Provide the [x, y] coordinate of the cell's center where the given text is located.  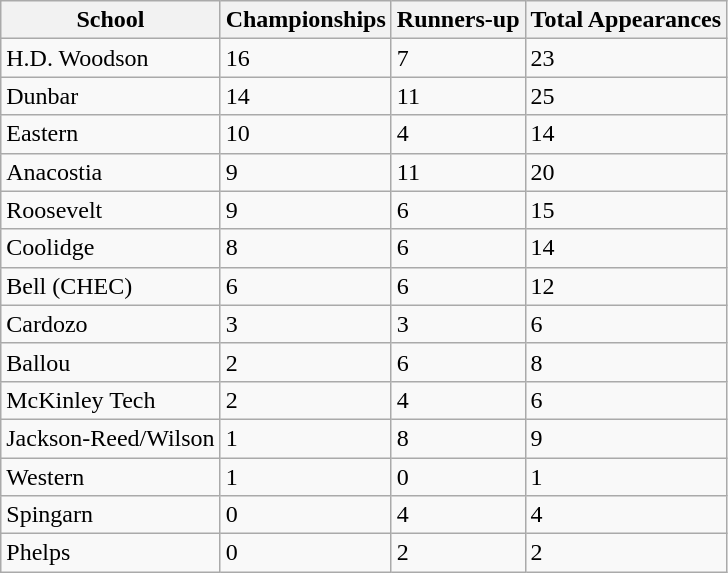
7 [458, 58]
Eastern [110, 134]
12 [626, 286]
15 [626, 210]
Western [110, 477]
Roosevelt [110, 210]
Total Appearances [626, 20]
23 [626, 58]
Coolidge [110, 248]
16 [306, 58]
Cardozo [110, 324]
20 [626, 172]
H.D. Woodson [110, 58]
Ballou [110, 362]
School [110, 20]
Jackson-Reed/Wilson [110, 438]
25 [626, 96]
Anacostia [110, 172]
10 [306, 134]
McKinley Tech [110, 400]
Spingarn [110, 515]
Dunbar [110, 96]
Phelps [110, 553]
Bell (CHEC) [110, 286]
Championships [306, 20]
Runners-up [458, 20]
